Find where the given text appears and provide that cell's center as [X, Y] coordinate. 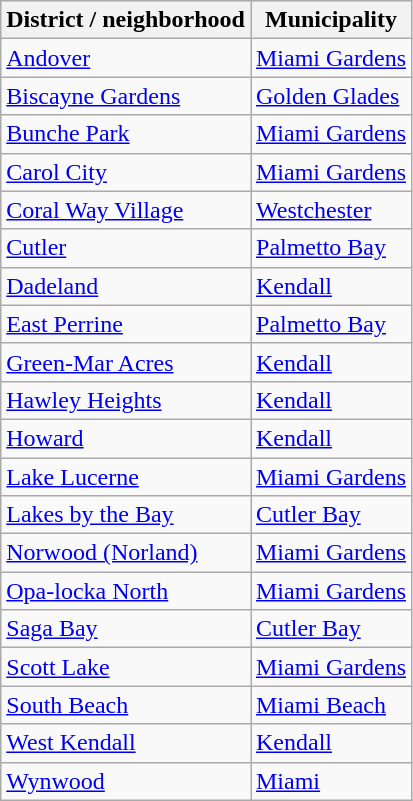
Carol City [126, 172]
Biscayne Gardens [126, 96]
Green-Mar Acres [126, 362]
District / neighborhood [126, 20]
Golden Glades [330, 96]
Hawley Heights [126, 400]
Wynwood [126, 781]
Westchester [330, 210]
Saga Bay [126, 629]
Coral Way Village [126, 210]
West Kendall [126, 743]
East Perrine [126, 324]
Andover [126, 58]
Lakes by the Bay [126, 515]
Miami Beach [330, 705]
Opa-locka North [126, 591]
Lake Lucerne [126, 477]
Miami [330, 781]
Bunche Park [126, 134]
Municipality [330, 20]
Cutler [126, 248]
South Beach [126, 705]
Dadeland [126, 286]
Howard [126, 438]
Scott Lake [126, 667]
Norwood (Norland) [126, 553]
